Return the [x, y] coordinate for the center point of the cell that contains the specified text.  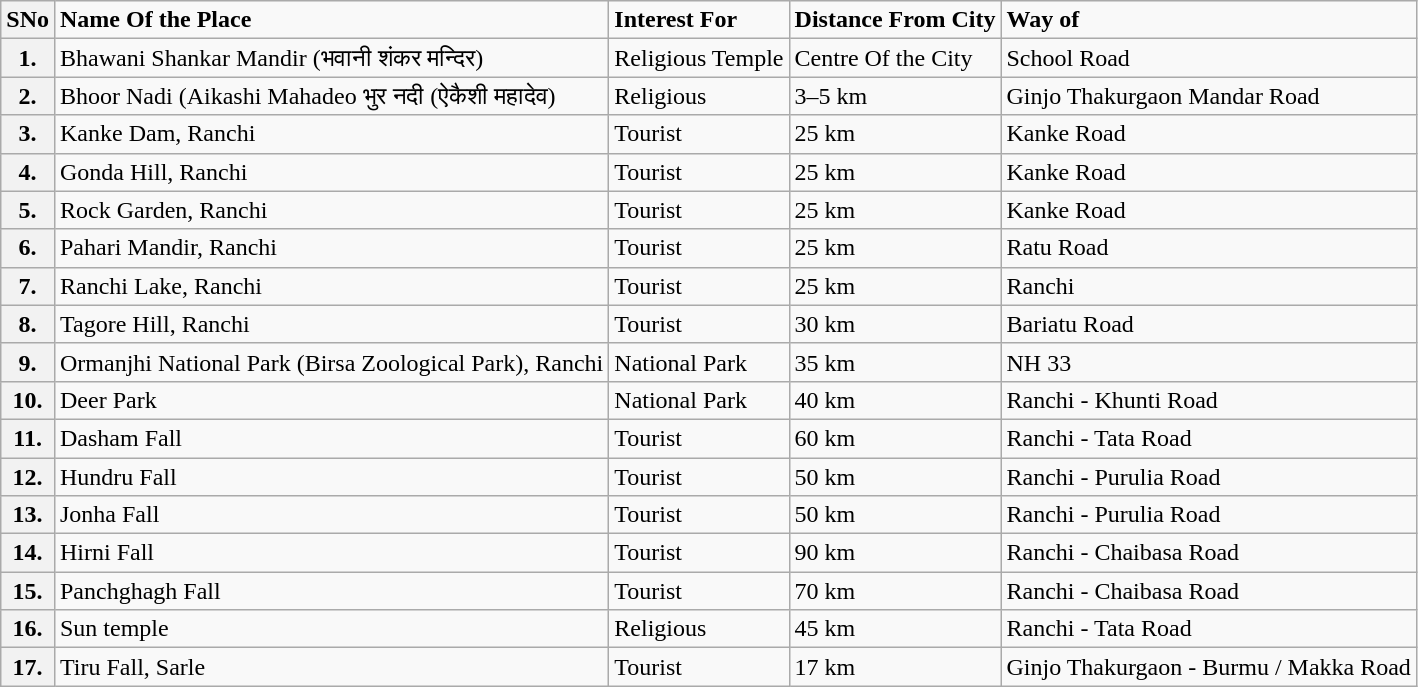
Deer Park [331, 400]
30 km [895, 324]
70 km [895, 591]
Sun temple [331, 629]
Bariatu Road [1208, 324]
35 km [895, 362]
17 km [895, 667]
Interest For [699, 20]
Ranchi - Khunti Road [1208, 400]
40 km [895, 400]
7. [28, 286]
3–5 km [895, 96]
12. [28, 477]
Ratu Road [1208, 248]
Name Of the Place [331, 20]
School Road [1208, 58]
NH 33 [1208, 362]
Centre Of the City [895, 58]
Ranchi [1208, 286]
9. [28, 362]
Ranchi Lake, Ranchi [331, 286]
1. [28, 58]
13. [28, 515]
Jonha Fall [331, 515]
Distance From City [895, 20]
15. [28, 591]
8. [28, 324]
Tagore Hill, Ranchi [331, 324]
SNo [28, 20]
11. [28, 438]
Dasham Fall [331, 438]
6. [28, 248]
90 km [895, 553]
Hundru Fall [331, 477]
5. [28, 210]
14. [28, 553]
2. [28, 96]
Rock Garden, Ranchi [331, 210]
4. [28, 172]
Way of [1208, 20]
Pahari Mandir, Ranchi [331, 248]
10. [28, 400]
Religious Temple [699, 58]
16. [28, 629]
Panchghagh Fall [331, 591]
Ginjo Thakurgaon - Burmu / Makka Road [1208, 667]
Kanke Dam, Ranchi [331, 134]
60 km [895, 438]
3. [28, 134]
Ormanjhi National Park (Birsa Zoological Park), Ranchi [331, 362]
17. [28, 667]
Hirni Fall [331, 553]
Bhoor Nadi (Aikashi Mahadeo भुर नदी (ऐकैशी महादेव) [331, 96]
Bhawani Shankar Mandir (भवानी शंकर मन्दिर) [331, 58]
Tiru Fall, Sarle [331, 667]
Gonda Hill, Ranchi [331, 172]
45 km [895, 629]
Ginjo Thakurgaon Mandar Road [1208, 96]
